Extract the [X, Y] coordinate from the center of the cell holding the provided text.  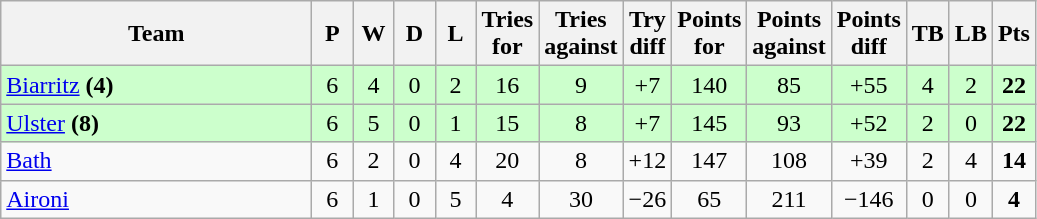
Tries against [581, 34]
Bath [156, 161]
−26 [648, 199]
D [414, 34]
Points against [789, 34]
Biarritz (4) [156, 85]
+55 [868, 85]
TB [928, 34]
Points diff [868, 34]
145 [710, 123]
211 [789, 199]
W [374, 34]
Try diff [648, 34]
LB [970, 34]
+12 [648, 161]
20 [508, 161]
+52 [868, 123]
93 [789, 123]
Team [156, 34]
30 [581, 199]
Points for [710, 34]
147 [710, 161]
Ulster (8) [156, 123]
9 [581, 85]
14 [1014, 161]
P [332, 34]
108 [789, 161]
+39 [868, 161]
85 [789, 85]
L [456, 34]
16 [508, 85]
15 [508, 123]
65 [710, 199]
−146 [868, 199]
Pts [1014, 34]
Tries for [508, 34]
Aironi [156, 199]
140 [710, 85]
